Extract the (X, Y) coordinate from the center of the cell holding the provided text.  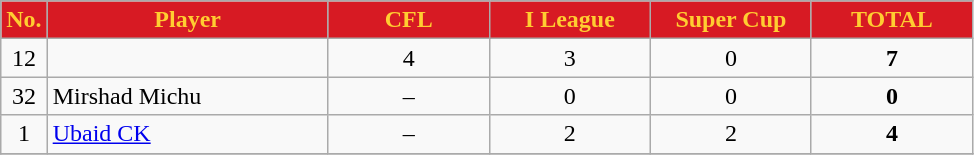
No. (24, 20)
TOTAL (892, 20)
Player (188, 20)
Ubaid CK (188, 134)
32 (24, 96)
12 (24, 58)
I League (570, 20)
Super Cup (730, 20)
Mirshad Michu (188, 96)
7 (892, 58)
CFL (408, 20)
1 (24, 134)
3 (570, 58)
